Scan for the cell matching the given text and deliver its (x, y) coordinate at center. 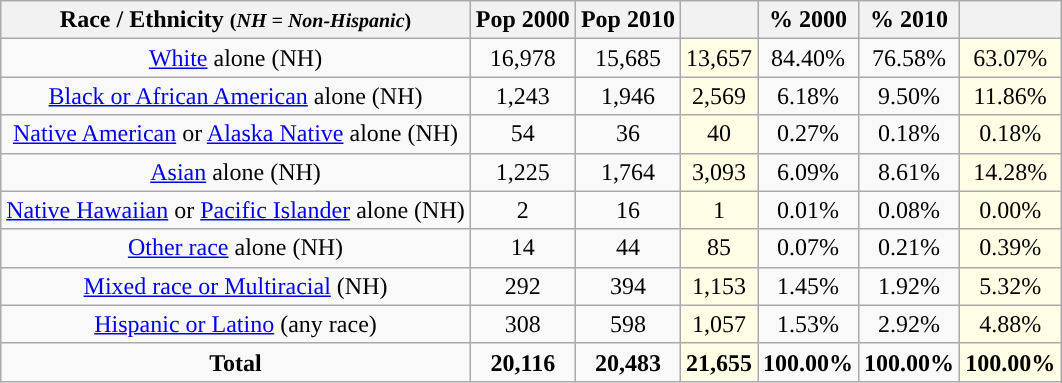
1,764 (628, 172)
1,946 (628, 96)
5.32% (1010, 286)
1.92% (910, 286)
6.09% (808, 172)
16 (628, 210)
Native American or Alaska Native alone (NH) (236, 134)
Native Hawaiian or Pacific Islander alone (NH) (236, 210)
Other race alone (NH) (236, 248)
1,057 (718, 324)
394 (628, 286)
1 (718, 210)
6.18% (808, 96)
63.07% (1010, 58)
292 (522, 286)
Hispanic or Latino (any race) (236, 324)
1,153 (718, 286)
% 2010 (910, 20)
1,243 (522, 96)
1,225 (522, 172)
21,655 (718, 362)
1.53% (808, 324)
White alone (NH) (236, 58)
20,116 (522, 362)
1.45% (808, 286)
13,657 (718, 58)
84.40% (808, 58)
0.00% (1010, 210)
16,978 (522, 58)
0.27% (808, 134)
Total (236, 362)
Pop 2000 (522, 20)
Pop 2010 (628, 20)
2 (522, 210)
36 (628, 134)
% 2000 (808, 20)
9.50% (910, 96)
14.28% (1010, 172)
Asian alone (NH) (236, 172)
40 (718, 134)
3,093 (718, 172)
4.88% (1010, 324)
8.61% (910, 172)
85 (718, 248)
2,569 (718, 96)
11.86% (1010, 96)
0.01% (808, 210)
76.58% (910, 58)
0.07% (808, 248)
44 (628, 248)
54 (522, 134)
20,483 (628, 362)
2.92% (910, 324)
598 (628, 324)
0.21% (910, 248)
Race / Ethnicity (NH = Non-Hispanic) (236, 20)
0.08% (910, 210)
15,685 (628, 58)
Black or African American alone (NH) (236, 96)
308 (522, 324)
14 (522, 248)
0.39% (1010, 248)
Mixed race or Multiracial (NH) (236, 286)
